Return (X, Y) of the center of cell containing provided text 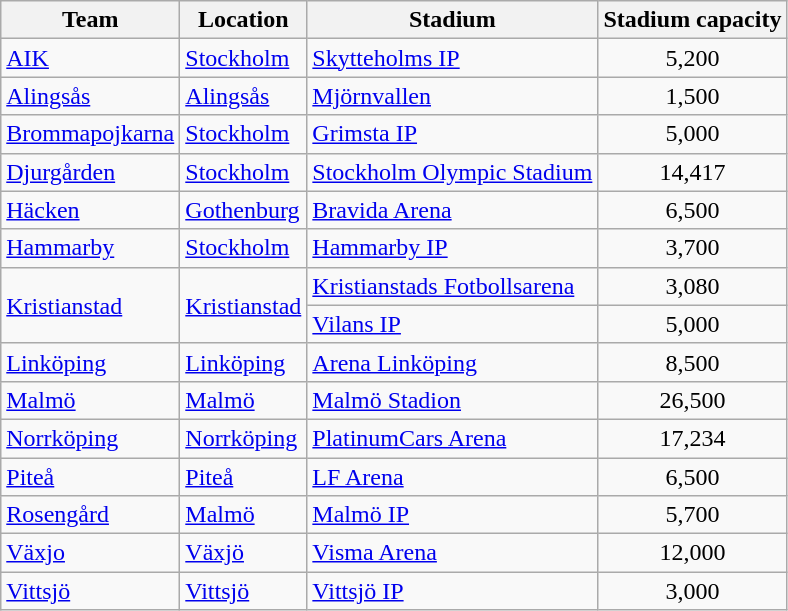
Visma Arena (452, 553)
3,080 (692, 286)
Växjö (244, 553)
Mjörnvallen (452, 96)
Grimsta IP (452, 134)
Malmö Stadion (452, 400)
Stadium capacity (692, 20)
Djurgården (90, 172)
Team (90, 20)
Skytteholms IP (452, 58)
14,417 (692, 172)
Arena Linköping (452, 362)
3,700 (692, 248)
17,234 (692, 438)
Bravida Arena (452, 210)
Växjo (90, 553)
Malmö IP (452, 515)
26,500 (692, 400)
Brommapojkarna (90, 134)
Rosengård (90, 515)
Vittsjö IP (452, 591)
Kristianstads Fotbollsarena (452, 286)
Location (244, 20)
PlatinumCars Arena (452, 438)
LF Arena (452, 477)
1,500 (692, 96)
Hammarby (90, 248)
Hammarby IP (452, 248)
3,000 (692, 591)
5,700 (692, 515)
Stadium (452, 20)
Vilans IP (452, 324)
Stockholm Olympic Stadium (452, 172)
Gothenburg (244, 210)
12,000 (692, 553)
AIK (90, 58)
8,500 (692, 362)
5,200 (692, 58)
Häcken (90, 210)
